From the cell containing the given text, extract its center point as [X, Y] coordinate. 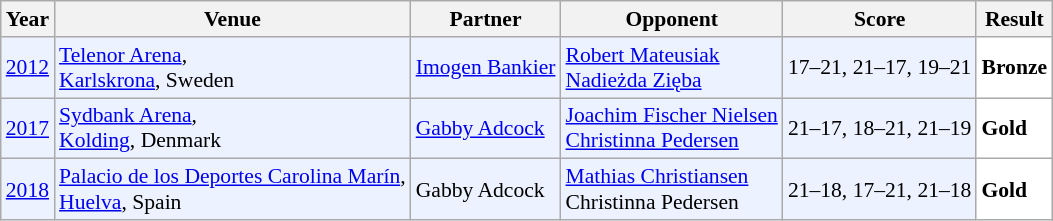
21–18, 17–21, 21–18 [880, 190]
Venue [232, 19]
Partner [486, 19]
Sydbank Arena,Kolding, Denmark [232, 128]
2012 [28, 68]
Palacio de los Deportes Carolina Marín,Huelva, Spain [232, 190]
Mathias Christiansen Christinna Pedersen [671, 190]
Bronze [1014, 68]
Opponent [671, 19]
Year [28, 19]
Robert Mateusiak Nadieżda Zięba [671, 68]
Telenor Arena,Karlskrona, Sweden [232, 68]
Joachim Fischer Nielsen Christinna Pedersen [671, 128]
2017 [28, 128]
Score [880, 19]
Imogen Bankier [486, 68]
Result [1014, 19]
2018 [28, 190]
21–17, 18–21, 21–19 [880, 128]
17–21, 21–17, 19–21 [880, 68]
